Identify which cell holds the provided text, then report its [x, y] central coordinate. 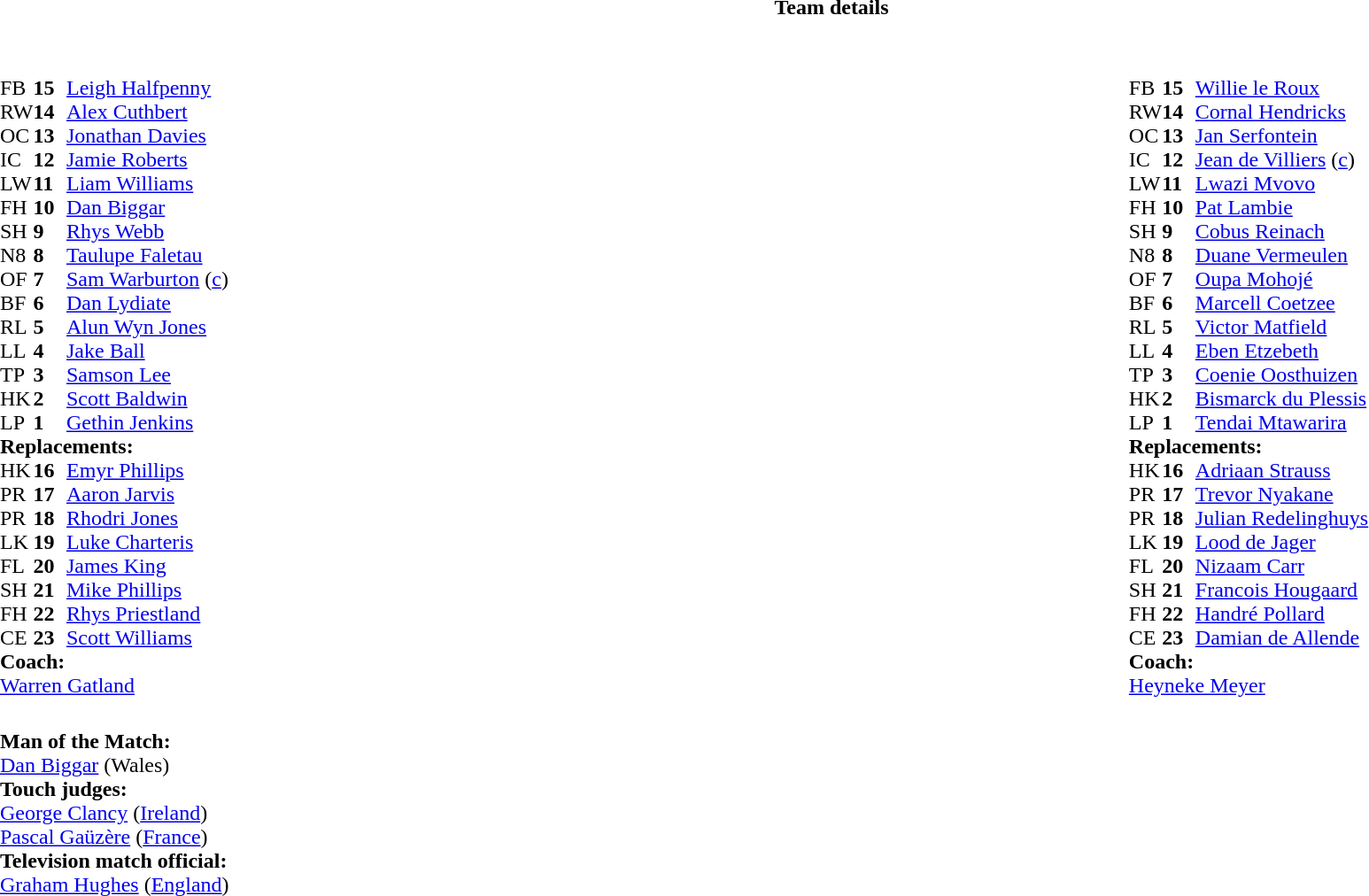
Adriaan Strauss [1282, 471]
Luke Charteris [147, 542]
Jake Ball [147, 351]
Sam Warburton (c) [147, 280]
Dan Lydiate [147, 303]
Leigh Halfpenny [147, 89]
Marcell Coetzee [1282, 303]
Duane Vermeulen [1282, 255]
Tendai Mtawarira [1282, 423]
Bismarck du Plessis [1282, 398]
Jamie Roberts [147, 159]
Damian de Allende [1282, 637]
Lwazi Mvovo [1282, 184]
Rhys Webb [147, 232]
Taulupe Faletau [147, 255]
Oupa Mohojé [1282, 280]
Trevor Nyakane [1282, 494]
Jean de Villiers (c) [1282, 159]
Dan Biggar [147, 207]
Julian Redelinghuys [1282, 519]
Heyneke Meyer [1249, 685]
Scott Baldwin [147, 398]
Cobus Reinach [1282, 232]
Pat Lambie [1282, 207]
Warren Gatland [114, 685]
Samson Lee [147, 375]
Gethin Jenkins [147, 423]
Jan Serfontein [1282, 136]
Nizaam Carr [1282, 567]
Rhys Priestland [147, 614]
Alun Wyn Jones [147, 328]
Emyr Phillips [147, 471]
Mike Phillips [147, 590]
Jonathan Davies [147, 136]
Cornal Hendricks [1282, 112]
Handré Pollard [1282, 614]
Rhodri Jones [147, 519]
Liam Williams [147, 184]
Victor Matfield [1282, 328]
James King [147, 567]
Eben Etzebeth [1282, 351]
Coenie Oosthuizen [1282, 375]
Willie le Roux [1282, 89]
Aaron Jarvis [147, 494]
Scott Williams [147, 637]
Lood de Jager [1282, 542]
Alex Cuthbert [147, 112]
Francois Hougaard [1282, 590]
